Locate the cell with the specified text and output its (X, Y) center coordinate. 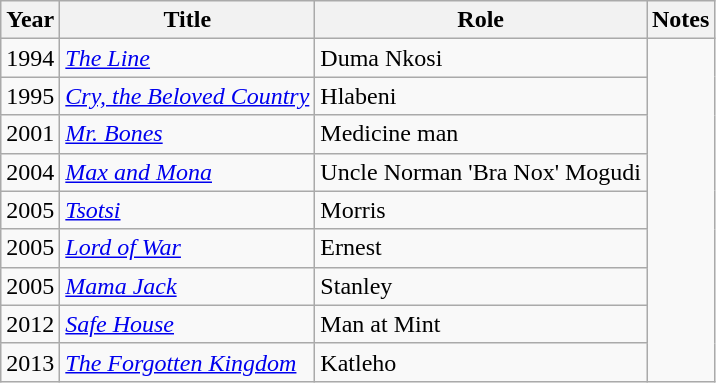
Uncle Norman 'Bra Nox' Mogudi (481, 172)
Ernest (481, 248)
Mr. Bones (188, 134)
The Forgotten Kingdom (188, 362)
2013 (30, 362)
Notes (680, 20)
Max and Mona (188, 172)
Duma Nkosi (481, 58)
Katleho (481, 362)
Year (30, 20)
1995 (30, 96)
2012 (30, 324)
Safe House (188, 324)
The Line (188, 58)
Cry, the Beloved Country (188, 96)
2004 (30, 172)
Mama Jack (188, 286)
2001 (30, 134)
Morris (481, 210)
Man at Mint (481, 324)
Title (188, 20)
1994 (30, 58)
Role (481, 20)
Stanley (481, 286)
Medicine man (481, 134)
Lord of War (188, 248)
Hlabeni (481, 96)
Tsotsi (188, 210)
